Provide the [x, y] coordinate of the cell's center where the given text is located.  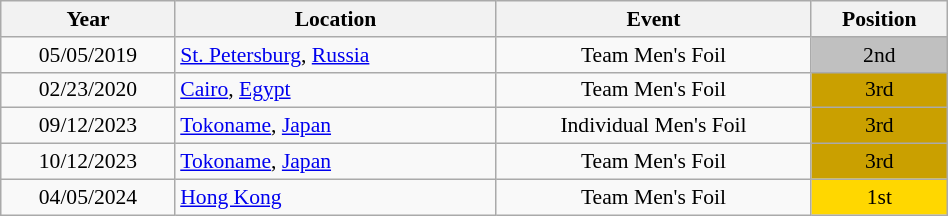
10/12/2023 [88, 162]
Position [879, 19]
Location [335, 19]
Cairo, Egypt [335, 90]
St. Petersburg, Russia [335, 55]
1st [879, 197]
05/05/2019 [88, 55]
09/12/2023 [88, 126]
Event [654, 19]
Year [88, 19]
Individual Men's Foil [654, 126]
Hong Kong [335, 197]
02/23/2020 [88, 90]
04/05/2024 [88, 197]
2nd [879, 55]
